Pinpoint the cell where the given text exists, returning its [X, Y] midpoint coordinate. 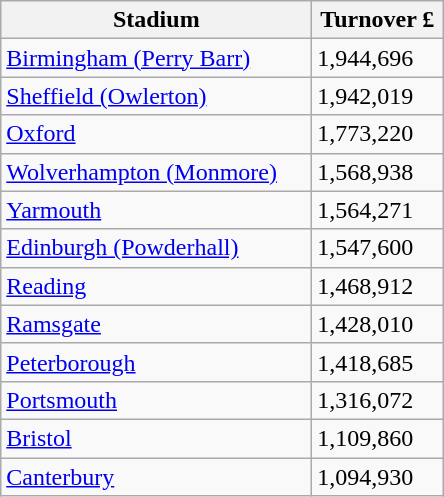
1,547,600 [378, 248]
1,468,912 [378, 286]
1,773,220 [378, 134]
Reading [156, 286]
Sheffield (Owlerton) [156, 96]
Birmingham (Perry Barr) [156, 58]
1,428,010 [378, 324]
Edinburgh (Powderhall) [156, 248]
1,944,696 [378, 58]
1,564,271 [378, 210]
Peterborough [156, 362]
1,568,938 [378, 172]
Turnover £ [378, 20]
Bristol [156, 438]
Stadium [156, 20]
1,942,019 [378, 96]
1,316,072 [378, 400]
1,418,685 [378, 362]
1,109,860 [378, 438]
Ramsgate [156, 324]
1,094,930 [378, 477]
Portsmouth [156, 400]
Oxford [156, 134]
Wolverhampton (Monmore) [156, 172]
Yarmouth [156, 210]
Canterbury [156, 477]
